Search for the cell housing the specified text and yield its (x, y) center coordinate. 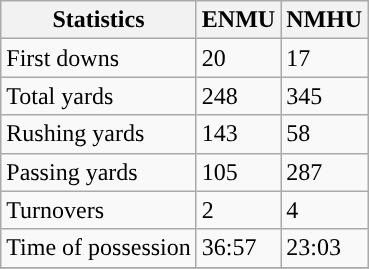
Turnovers (99, 210)
ENMU (238, 20)
17 (324, 58)
287 (324, 172)
Total yards (99, 96)
105 (238, 172)
58 (324, 134)
23:03 (324, 248)
NMHU (324, 20)
Statistics (99, 20)
20 (238, 58)
345 (324, 96)
4 (324, 210)
36:57 (238, 248)
2 (238, 210)
Passing yards (99, 172)
248 (238, 96)
Rushing yards (99, 134)
143 (238, 134)
First downs (99, 58)
Time of possession (99, 248)
